Return (X, Y) of the center of cell containing provided text 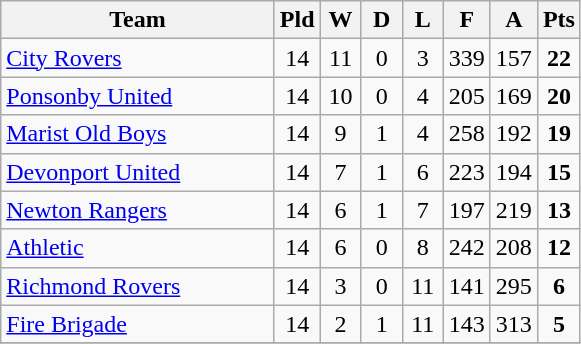
Pld (297, 20)
10 (340, 96)
141 (466, 286)
Athletic (138, 248)
169 (514, 96)
Devonport United (138, 172)
258 (466, 134)
223 (466, 172)
A (514, 20)
15 (558, 172)
295 (514, 286)
313 (514, 324)
Newton Rangers (138, 210)
194 (514, 172)
205 (466, 96)
242 (466, 248)
Fire Brigade (138, 324)
20 (558, 96)
L (422, 20)
8 (422, 248)
City Rovers (138, 58)
197 (466, 210)
W (340, 20)
13 (558, 210)
9 (340, 134)
Ponsonby United (138, 96)
D (382, 20)
22 (558, 58)
Team (138, 20)
219 (514, 210)
339 (466, 58)
19 (558, 134)
5 (558, 324)
F (466, 20)
143 (466, 324)
12 (558, 248)
208 (514, 248)
Marist Old Boys (138, 134)
2 (340, 324)
Pts (558, 20)
157 (514, 58)
192 (514, 134)
Richmond Rovers (138, 286)
